Identify which cell holds the provided text, then report its (X, Y) central coordinate. 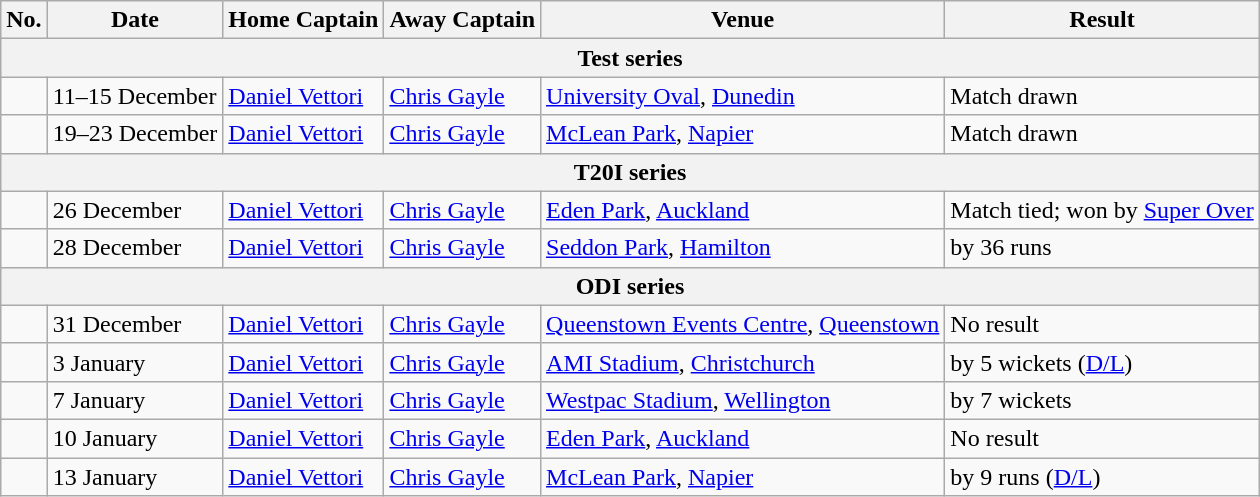
University Oval, Dunedin (743, 96)
by 36 runs (1102, 248)
Venue (743, 20)
28 December (135, 248)
10 January (135, 438)
31 December (135, 324)
7 January (135, 400)
AMI Stadium, Christchurch (743, 362)
11–15 December (135, 96)
Seddon Park, Hamilton (743, 248)
by 7 wickets (1102, 400)
ODI series (630, 286)
T20I series (630, 172)
Queenstown Events Centre, Queenstown (743, 324)
19–23 December (135, 134)
Away Captain (462, 20)
No. (24, 20)
26 December (135, 210)
by 5 wickets (D/L) (1102, 362)
Result (1102, 20)
Westpac Stadium, Wellington (743, 400)
13 January (135, 477)
Match tied; won by Super Over (1102, 210)
Test series (630, 58)
Date (135, 20)
by 9 runs (D/L) (1102, 477)
3 January (135, 362)
Home Captain (304, 20)
